For the text-containing cell, return its midpoint in [X, Y] coordinate format. 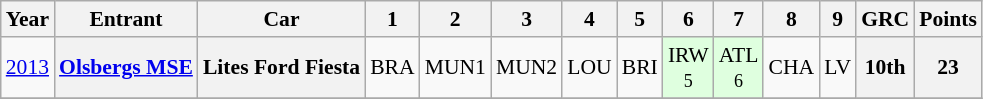
23 [948, 68]
CHA [791, 68]
5 [640, 19]
ATL6 [739, 68]
Entrant [126, 19]
6 [688, 19]
IRW5 [688, 68]
LV [838, 68]
MUN1 [456, 68]
1 [392, 19]
MUN2 [526, 68]
8 [791, 19]
Olsbergs MSE [126, 68]
4 [589, 19]
LOU [589, 68]
BRI [640, 68]
2013 [28, 68]
2 [456, 19]
7 [739, 19]
10th [885, 68]
Points [948, 19]
BRA [392, 68]
Car [282, 19]
9 [838, 19]
Lites Ford Fiesta [282, 68]
3 [526, 19]
GRC [885, 19]
Year [28, 19]
